Scan for the cell matching the given text and deliver its [x, y] coordinate at center. 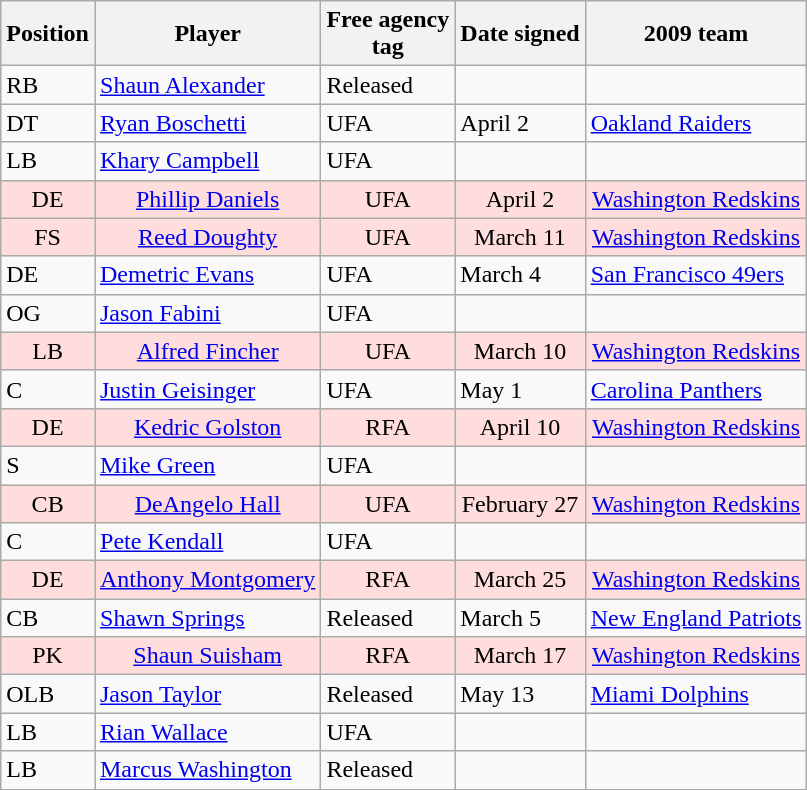
Shawn Springs [207, 618]
Alfred Fincher [207, 351]
Oakland Raiders [696, 123]
Position [48, 34]
February 27 [520, 503]
Shaun Alexander [207, 85]
2009 team [696, 34]
OLB [48, 694]
S [48, 465]
Jason Fabini [207, 313]
May 13 [520, 694]
San Francisco 49ers [696, 275]
Demetric Evans [207, 275]
DT [48, 123]
March 11 [520, 237]
Phillip Daniels [207, 199]
May 1 [520, 389]
Miami Dolphins [696, 694]
Kedric Golston [207, 427]
Carolina Panthers [696, 389]
Free agencytag [388, 34]
March 5 [520, 618]
Pete Kendall [207, 542]
March 10 [520, 351]
PK [48, 656]
Anthony Montgomery [207, 580]
April 10 [520, 427]
OG [48, 313]
FS [48, 237]
Mike Green [207, 465]
March 4 [520, 275]
Player [207, 34]
Date signed [520, 34]
Justin Geisinger [207, 389]
March 25 [520, 580]
Reed Doughty [207, 237]
Shaun Suisham [207, 656]
Rian Wallace [207, 732]
Jason Taylor [207, 694]
March 17 [520, 656]
RB [48, 85]
Marcus Washington [207, 770]
DeAngelo Hall [207, 503]
Ryan Boschetti [207, 123]
New England Patriots [696, 618]
Khary Campbell [207, 161]
